Capture the cell that displays the provided text and extract its [X, Y] central coordinate. 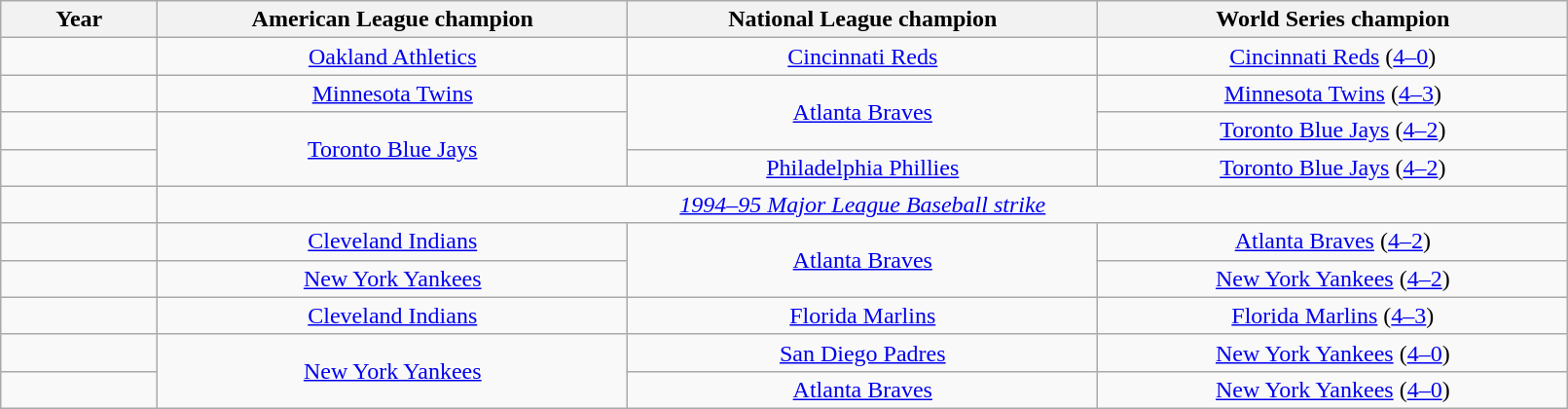
Florida Marlins (4–3) [1333, 316]
Oakland Athletics [393, 56]
Cincinnati Reds [862, 56]
New York Yankees (4–2) [1333, 279]
Minnesota Twins [393, 93]
Atlanta Braves (4–2) [1333, 242]
Year [80, 19]
National League champion [862, 19]
San Diego Padres [862, 353]
Minnesota Twins (4–3) [1333, 93]
Toronto Blue Jays [393, 149]
Philadelphia Phillies [862, 167]
American League champion [393, 19]
1994–95 Major League Baseball strike [862, 204]
World Series champion [1333, 19]
Florida Marlins [862, 316]
Cincinnati Reds (4–0) [1333, 56]
